Locate the cell with the specified text and output its [X, Y] center coordinate. 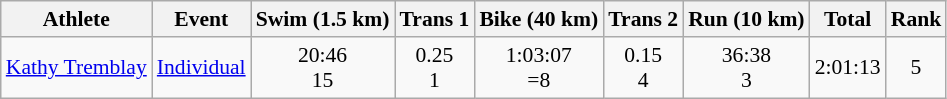
Kathy Tremblay [76, 68]
Swim (1.5 km) [323, 19]
0.154 [643, 68]
Athlete [76, 19]
36:38 3 [746, 68]
Trans 1 [434, 19]
Trans 2 [643, 19]
Bike (40 km) [538, 19]
20:4615 [323, 68]
Event [202, 19]
Individual [202, 68]
1:03:07=8 [538, 68]
5 [916, 68]
Run (10 km) [746, 19]
Rank [916, 19]
2:01:13 [848, 68]
Total [848, 19]
0.251 [434, 68]
